Scan for the cell matching the given text and deliver its (x, y) coordinate at center. 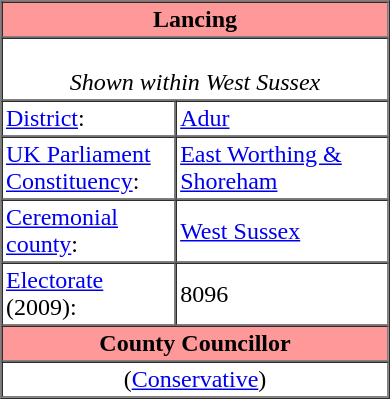
Shown within West Sussex (196, 70)
West Sussex (282, 232)
County Councillor (196, 344)
Adur (282, 118)
Ceremonial county: (89, 232)
District: (89, 118)
(Conservative) (196, 380)
East Worthing & Shoreham (282, 168)
8096 (282, 294)
Electorate (2009): (89, 294)
Lancing (196, 20)
UK Parliament Constituency: (89, 168)
